Return the [X, Y] coordinate for the center point of the cell that contains the specified text.  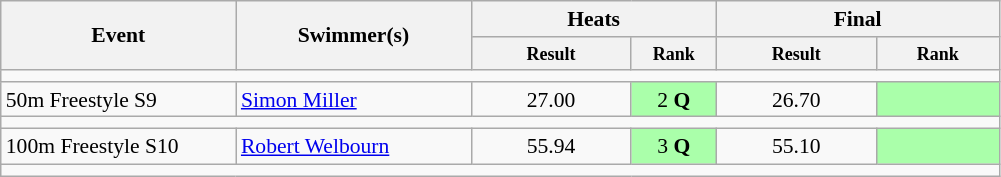
100m Freestyle S10 [118, 147]
Event [118, 36]
2 Q [674, 100]
50m Freestyle S9 [118, 100]
Final [858, 19]
26.70 [796, 100]
27.00 [551, 100]
55.94 [551, 147]
55.10 [796, 147]
Robert Welbourn [354, 147]
3 Q [674, 147]
Simon Miller [354, 100]
Heats [594, 19]
Swimmer(s) [354, 36]
